Capture the cell that displays the provided text and extract its (X, Y) central coordinate. 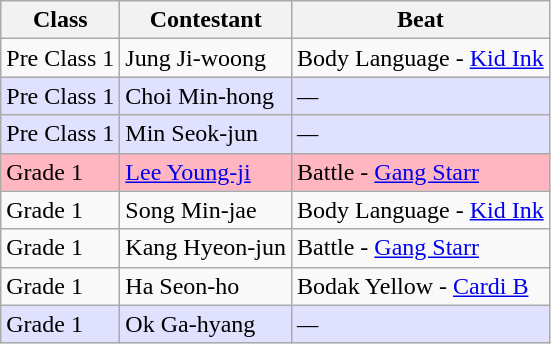
Kang Hyeon-jun (206, 248)
Ha Seon-ho (206, 286)
Min Seok-jun (206, 134)
Lee Young-ji (206, 172)
Jung Ji-woong (206, 58)
Song Min-jae (206, 210)
Class (60, 20)
Choi Min-hong (206, 96)
Ok Ga-hyang (206, 324)
Contestant (206, 20)
Bodak Yellow - Cardi B (421, 286)
Beat (421, 20)
